Find where the given text appears and provide that cell's center as (x, y) coordinate. 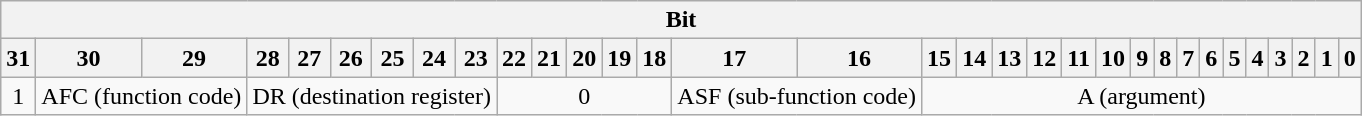
17 (734, 58)
10 (1114, 58)
AFC (function code) (142, 96)
Bit (681, 20)
12 (1044, 58)
26 (351, 58)
16 (860, 58)
6 (1212, 58)
ASF (sub-function code) (797, 96)
31 (18, 58)
23 (476, 58)
3 (1280, 58)
13 (1010, 58)
29 (194, 58)
18 (654, 58)
2 (1304, 58)
24 (434, 58)
20 (584, 58)
27 (309, 58)
22 (514, 58)
5 (1234, 58)
21 (550, 58)
4 (1258, 58)
9 (1142, 58)
8 (1166, 58)
A (argument) (1142, 96)
30 (89, 58)
15 (940, 58)
DR (destination register) (372, 96)
19 (620, 58)
14 (974, 58)
7 (1188, 58)
25 (393, 58)
28 (268, 58)
11 (1079, 58)
